Return the (X, Y) coordinate for the center point of the cell that contains the specified text.  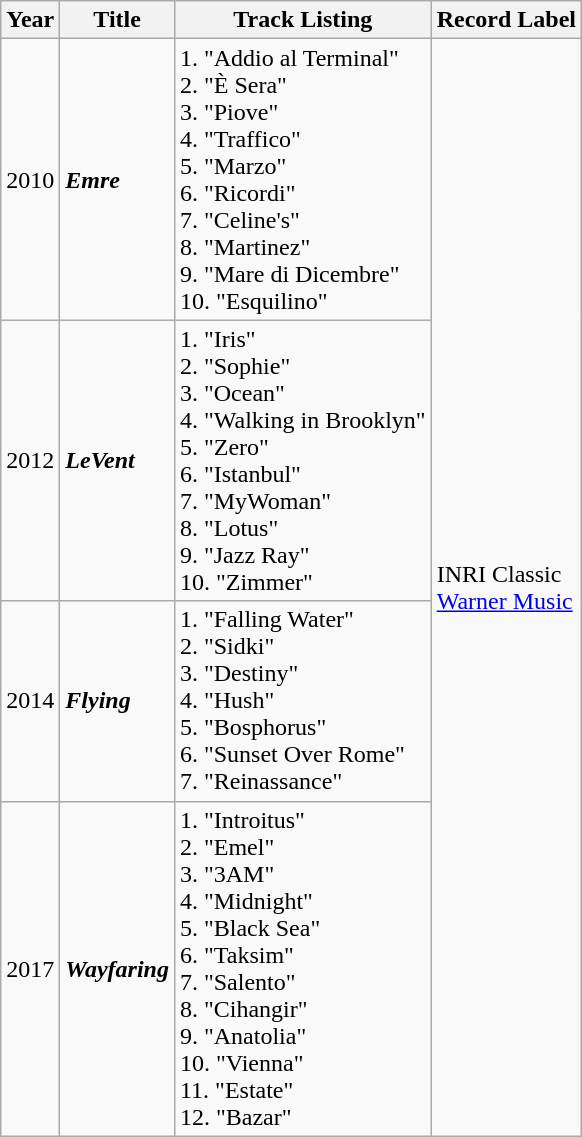
2017 (30, 968)
Record Label (506, 20)
Title (118, 20)
1. "Introitus"2. "Emel"3. "3AM"4. "Midnight"5. "Black Sea"6. "Taksim"7. "Salento"8. "Cihangir"9. "Anatolia"10. "Vienna"11. "Estate"12. "Bazar" (302, 968)
2014 (30, 701)
1. "Falling Water"2. "Sidki"3. "Destiny"4. "Hush"5. "Bosphorus"6. "Sunset Over Rome"7. "Reinassance" (302, 701)
1. "Addio al Terminal"2. "È Sera"3. "Piove"4. "Traffico"5. "Marzo"6. "Ricordi"7. "Celine's"8. "Martinez"9. "Mare di Dicembre"10. "Esquilino" (302, 180)
Year (30, 20)
LeVent (118, 460)
Flying (118, 701)
Emre (118, 180)
INRI ClassicWarner Music (506, 588)
2012 (30, 460)
2010 (30, 180)
Wayfaring (118, 968)
1. "Iris"2. "Sophie"3. "Ocean"4. "Walking in Brooklyn"5. "Zero"6. "Istanbul"7. "MyWoman"8. "Lotus"9. "Jazz Ray"10. "Zimmer" (302, 460)
Track Listing (302, 20)
